Scan for the cell matching the given text and deliver its [x, y] coordinate at center. 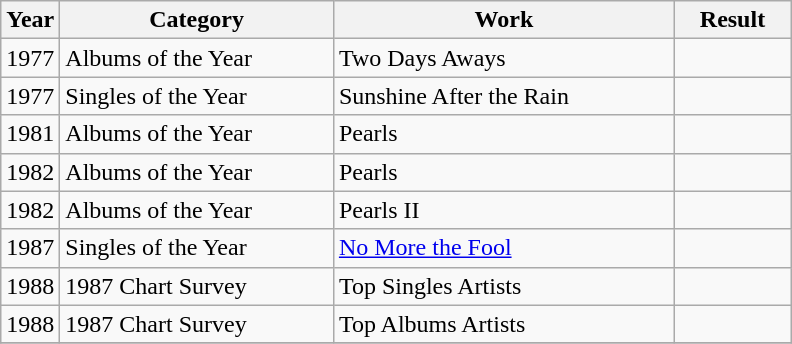
1981 [30, 134]
Top Albums Artists [504, 324]
Sunshine After the Rain [504, 96]
Pearls II [504, 210]
Year [30, 20]
1987 [30, 248]
Result [732, 20]
Top Singles Artists [504, 286]
Work [504, 20]
No More the Fool [504, 248]
Category [197, 20]
Two Days Aways [504, 58]
